Locate the cell with the specified text and output its (X, Y) center coordinate. 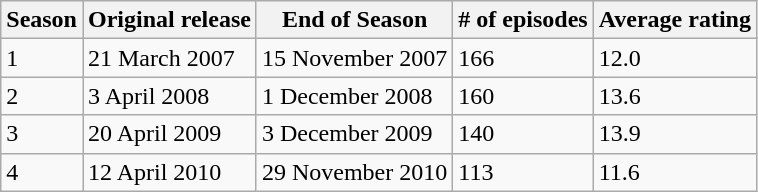
20 April 2009 (169, 134)
1 (42, 58)
3 December 2009 (354, 134)
11.6 (674, 172)
# of episodes (523, 20)
15 November 2007 (354, 58)
13.9 (674, 134)
1 December 2008 (354, 96)
12 April 2010 (169, 172)
21 March 2007 (169, 58)
113 (523, 172)
4 (42, 172)
166 (523, 58)
12.0 (674, 58)
2 (42, 96)
End of Season (354, 20)
3 (42, 134)
160 (523, 96)
Season (42, 20)
29 November 2010 (354, 172)
Average rating (674, 20)
140 (523, 134)
3 April 2008 (169, 96)
13.6 (674, 96)
Original release (169, 20)
